Pinpoint the cell where the given text exists, returning its [X, Y] midpoint coordinate. 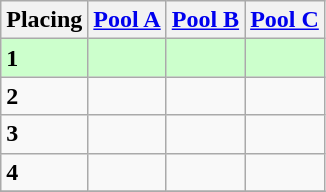
Pool C [285, 20]
4 [44, 172]
1 [44, 58]
Pool B [205, 20]
Placing [44, 20]
3 [44, 134]
Pool A [127, 20]
2 [44, 96]
